Search for the cell housing the specified text and yield its [X, Y] center coordinate. 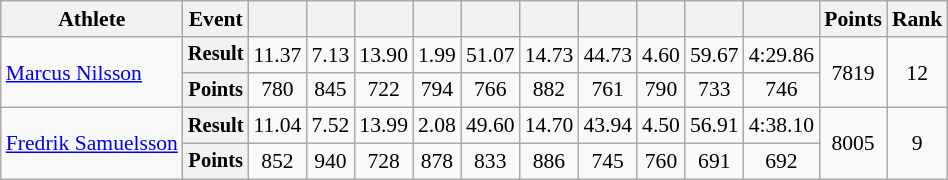
Fredrik Samuelsson [92, 144]
4:38.10 [782, 126]
760 [661, 162]
4.60 [661, 55]
766 [490, 90]
882 [550, 90]
9 [918, 144]
790 [661, 90]
49.60 [490, 126]
886 [550, 162]
7819 [853, 72]
44.73 [608, 55]
852 [277, 162]
722 [384, 90]
Rank [918, 19]
Marcus Nilsson [92, 72]
761 [608, 90]
43.94 [608, 126]
7.52 [330, 126]
4:29.86 [782, 55]
780 [277, 90]
11.04 [277, 126]
12 [918, 72]
Event [216, 19]
878 [437, 162]
4.50 [661, 126]
2.08 [437, 126]
1.99 [437, 55]
8005 [853, 144]
14.70 [550, 126]
51.07 [490, 55]
794 [437, 90]
733 [714, 90]
11.37 [277, 55]
Athlete [92, 19]
56.91 [714, 126]
845 [330, 90]
728 [384, 162]
940 [330, 162]
14.73 [550, 55]
59.67 [714, 55]
13.90 [384, 55]
692 [782, 162]
746 [782, 90]
13.99 [384, 126]
7.13 [330, 55]
833 [490, 162]
691 [714, 162]
745 [608, 162]
